Extract the (X, Y) coordinate from the center of the cell holding the provided text.  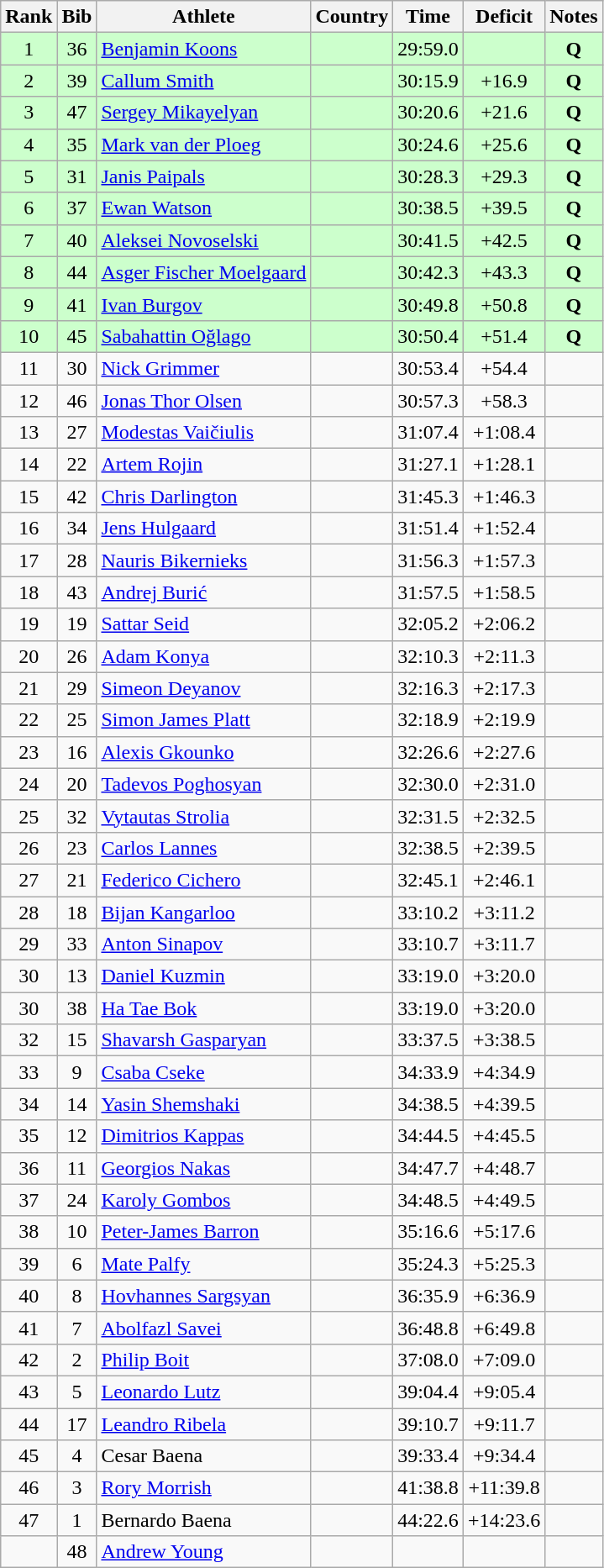
Cesar Baena (203, 1456)
+16.9 (504, 81)
+1:52.4 (504, 529)
Bernardo Baena (203, 1520)
Tadevos Poghosyan (203, 784)
+51.4 (504, 336)
+2:31.0 (504, 784)
Aleksei Novoselski (203, 240)
29:59.0 (428, 49)
33:10.2 (428, 912)
31:51.4 (428, 529)
32:10.3 (428, 656)
32:31.5 (428, 816)
36:35.9 (428, 1296)
31 (77, 176)
Benjamin Koons (203, 49)
+42.5 (504, 240)
35:16.6 (428, 1232)
Simon James Platt (203, 720)
+39.5 (504, 208)
30:24.6 (428, 145)
Hovhannes Sargsyan (203, 1296)
30:42.3 (428, 272)
+9:34.4 (504, 1456)
+9:05.4 (504, 1392)
+7:09.0 (504, 1360)
30:15.9 (428, 81)
32:05.2 (428, 624)
Abolfazl Savei (203, 1328)
Athlete (203, 17)
37:08.0 (428, 1360)
Bijan Kangarloo (203, 912)
39:10.7 (428, 1424)
34:38.5 (428, 1104)
Yasin Shemshaki (203, 1104)
Ewan Watson (203, 208)
+50.8 (504, 304)
31:45.3 (428, 497)
Federico Cichero (203, 880)
30:50.4 (428, 336)
34:33.9 (428, 1072)
Mark van der Ploeg (203, 145)
32:38.5 (428, 848)
+4:45.5 (504, 1136)
Rory Morrish (203, 1488)
+21.6 (504, 113)
Callum Smith (203, 81)
+6:49.8 (504, 1328)
+14:23.6 (504, 1520)
+29.3 (504, 176)
+11:39.8 (504, 1488)
Georgios Nakas (203, 1168)
Sattar Seid (203, 624)
Vytautas Strolia (203, 816)
48 (77, 1552)
+2:17.3 (504, 688)
+43.3 (504, 272)
Adam Konya (203, 656)
Chris Darlington (203, 497)
Leandro Ribela (203, 1424)
Asger Fischer Moelgaard (203, 272)
+3:11.2 (504, 912)
+2:39.5 (504, 848)
39:04.4 (428, 1392)
Rank (29, 17)
30:41.5 (428, 240)
34:48.5 (428, 1200)
44:22.6 (428, 1520)
+25.6 (504, 145)
+58.3 (504, 401)
+2:32.5 (504, 816)
+6:36.9 (504, 1296)
Artem Rojin (203, 465)
+1:57.3 (504, 560)
Bib (77, 17)
+2:27.6 (504, 752)
+1:46.3 (504, 497)
31:57.5 (428, 592)
Karoly Gombos (203, 1200)
Alexis Gkounko (203, 752)
Notes (574, 17)
+3:38.5 (504, 1040)
+2:19.9 (504, 720)
Anton Sinapov (203, 944)
34:47.7 (428, 1168)
Leonardo Lutz (203, 1392)
Modestas Vaičiulis (203, 433)
30:49.8 (428, 304)
+4:49.5 (504, 1200)
+1:28.1 (504, 465)
33:37.5 (428, 1040)
+2:06.2 (504, 624)
32:18.9 (428, 720)
Shavarsh Gasparyan (203, 1040)
+4:48.7 (504, 1168)
30:53.4 (428, 368)
Csaba Cseke (203, 1072)
32:16.3 (428, 688)
Andrew Young (203, 1552)
32:45.1 (428, 880)
30:28.3 (428, 176)
Carlos Lannes (203, 848)
+9:11.7 (504, 1424)
+2:11.3 (504, 656)
Sergey Mikayelyan (203, 113)
41:38.8 (428, 1488)
Philip Boit (203, 1360)
Nick Grimmer (203, 368)
+5:25.3 (504, 1264)
Mate Palfy (203, 1264)
31:56.3 (428, 560)
35:24.3 (428, 1264)
Janis Paipals (203, 176)
32:30.0 (428, 784)
+1:58.5 (504, 592)
+4:34.9 (504, 1072)
Ha Tae Bok (203, 1008)
Time (428, 17)
+3:11.7 (504, 944)
Sabahattin Oğlago (203, 336)
30:20.6 (428, 113)
39:33.4 (428, 1456)
+4:39.5 (504, 1104)
Peter-James Barron (203, 1232)
34:44.5 (428, 1136)
32:26.6 (428, 752)
Nauris Bikernieks (203, 560)
Ivan Burgov (203, 304)
Jonas Thor Olsen (203, 401)
30:57.3 (428, 401)
Andrej Burić (203, 592)
Jens Hulgaard (203, 529)
+5:17.6 (504, 1232)
Deficit (504, 17)
30:38.5 (428, 208)
Country (352, 17)
31:27.1 (428, 465)
36:48.8 (428, 1328)
Daniel Kuzmin (203, 976)
+2:46.1 (504, 880)
Simeon Deyanov (203, 688)
Dimitrios Kappas (203, 1136)
33:10.7 (428, 944)
+1:08.4 (504, 433)
+54.4 (504, 368)
31:07.4 (428, 433)
